Determine the (X, Y) coordinate at the center of the cell enclosing the given text.  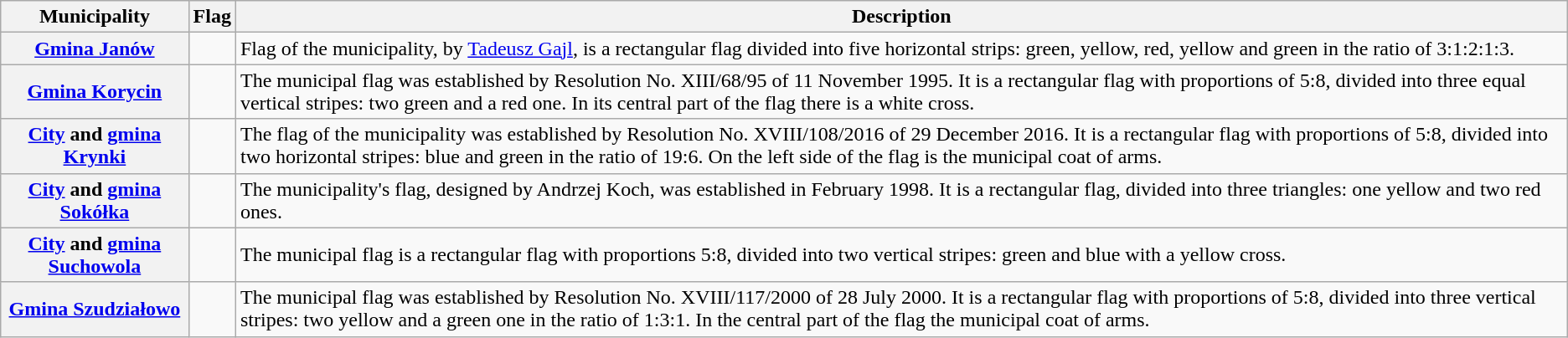
Description (901, 17)
City and gmina Krynki (95, 146)
The municipal flag is a rectangular flag with proportions 5:8, divided into two vertical stripes: green and blue with a yellow cross. (901, 254)
City and gmina Suchowola (95, 254)
Flag (212, 17)
Gmina Janów (95, 49)
Municipality (95, 17)
City and gmina Sokółka (95, 201)
Gmina Korycin (95, 92)
Gmina Szudziałowo (95, 310)
